Detect which cell encompasses the target text, then output its [X, Y] center coordinate. 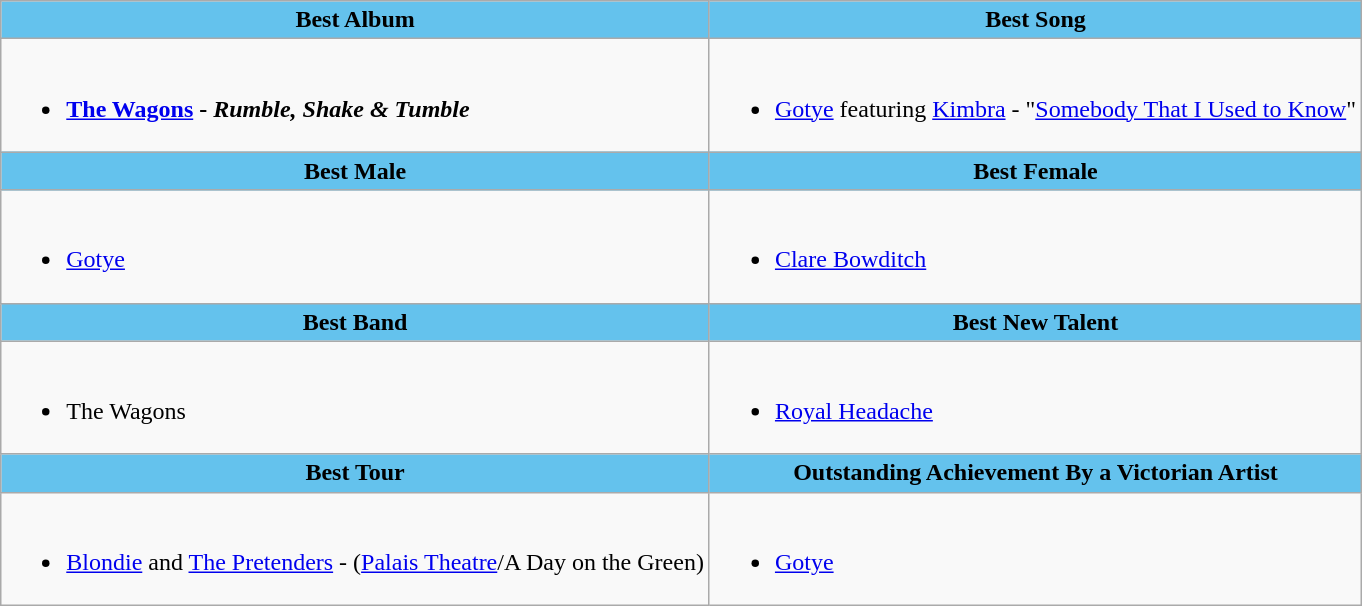
Royal Headache [1035, 398]
Gotye featuring Kimbra - "Somebody That I Used to Know" [1035, 96]
Best Female [1035, 171]
Best Album [356, 20]
Blondie and The Pretenders - (Palais Theatre/A Day on the Green) [356, 548]
The Wagons - Rumble, Shake & Tumble [356, 96]
Best Tour [356, 473]
Outstanding Achievement By a Victorian Artist [1035, 473]
Best Band [356, 322]
The Wagons [356, 398]
Best New Talent [1035, 322]
Clare Bowditch [1035, 246]
Best Male [356, 171]
Best Song [1035, 20]
